Pinpoint the cell where the given text exists, returning its (x, y) midpoint coordinate. 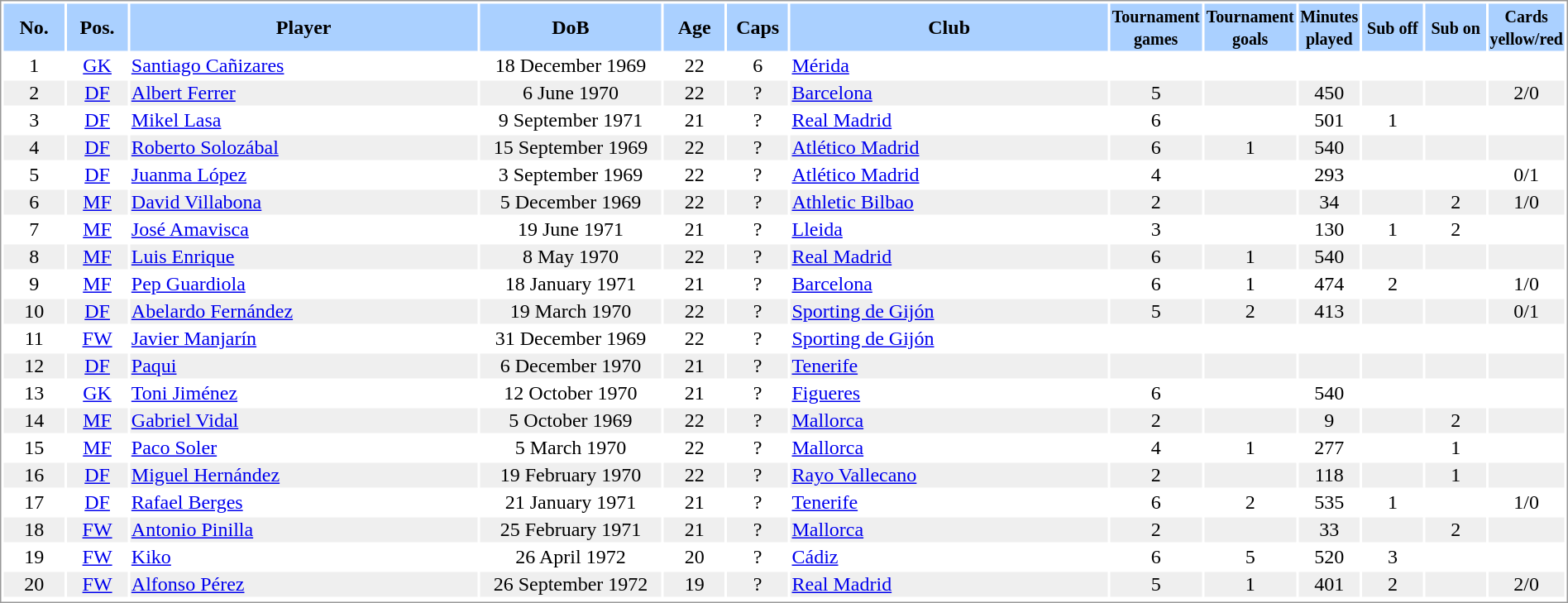
Tournamentgoals (1250, 26)
Rayo Vallecano (949, 476)
16 (33, 476)
Paco Soler (304, 447)
19 June 1971 (571, 229)
15 (33, 447)
Lleida (949, 229)
501 (1329, 120)
31 December 1969 (571, 338)
Cardsyellow/red (1527, 26)
Santiago Cañizares (304, 65)
19 February 1970 (571, 476)
26 April 1972 (571, 557)
21 January 1971 (571, 502)
Tournamentgames (1156, 26)
9 September 1971 (571, 120)
13 (33, 393)
450 (1329, 93)
413 (1329, 312)
Pep Guardiola (304, 284)
10 (33, 312)
6 December 1970 (571, 366)
David Villabona (304, 203)
26 September 1972 (571, 585)
8 (33, 257)
474 (1329, 284)
520 (1329, 557)
Toni Jiménez (304, 393)
Caps (758, 26)
Player (304, 26)
Miguel Hernández (304, 476)
401 (1329, 585)
Kiko (304, 557)
535 (1329, 502)
5 October 1969 (571, 421)
Gabriel Vidal (304, 421)
118 (1329, 476)
277 (1329, 447)
Age (695, 26)
3 September 1969 (571, 175)
14 (33, 421)
Juanma López (304, 175)
25 February 1971 (571, 530)
33 (1329, 530)
Alfonso Pérez (304, 585)
Cádiz (949, 557)
DoB (571, 26)
Sub on (1456, 26)
José Amavisca (304, 229)
8 May 1970 (571, 257)
Minutesplayed (1329, 26)
Pos. (98, 26)
Luis Enrique (304, 257)
7 (33, 229)
Club (949, 26)
6 June 1970 (571, 93)
17 (33, 502)
130 (1329, 229)
No. (33, 26)
12 October 1970 (571, 393)
Athletic Bilbao (949, 203)
Mérida (949, 65)
Rafael Berges (304, 502)
5 March 1970 (571, 447)
Mikel Lasa (304, 120)
Paqui (304, 366)
Albert Ferrer (304, 93)
12 (33, 366)
18 December 1969 (571, 65)
11 (33, 338)
Javier Manjarín (304, 338)
15 September 1969 (571, 148)
34 (1329, 203)
18 January 1971 (571, 284)
Figueres (949, 393)
Antonio Pinilla (304, 530)
Abelardo Fernández (304, 312)
Sub off (1393, 26)
293 (1329, 175)
18 (33, 530)
19 March 1970 (571, 312)
Roberto Solozábal (304, 148)
5 December 1969 (571, 203)
